Locate the cell with the specified text and output its (X, Y) center coordinate. 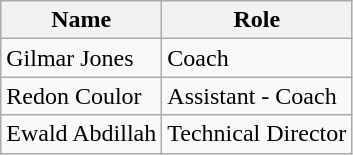
Gilmar Jones (82, 58)
Redon Coulor (82, 96)
Coach (257, 58)
Ewald Abdillah (82, 134)
Technical Director (257, 134)
Assistant - Coach (257, 96)
Role (257, 20)
Name (82, 20)
